Scan for the cell matching the given text and deliver its [X, Y] coordinate at center. 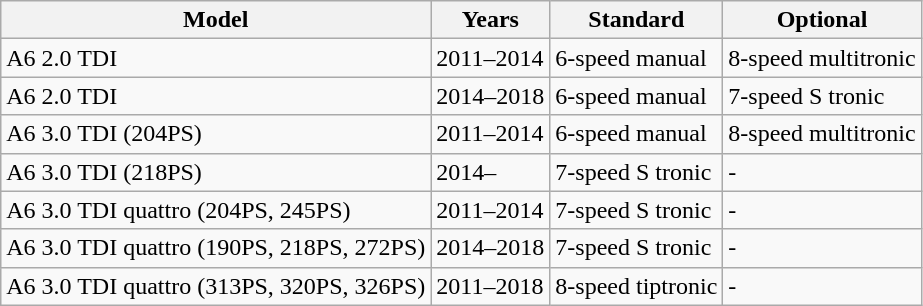
A6 3.0 TDI (204PS) [216, 134]
Optional [822, 20]
A6 3.0 TDI quattro (204PS, 245PS) [216, 210]
2011–2018 [490, 286]
8-speed tiptronic [636, 286]
2014– [490, 172]
Model [216, 20]
A6 3.0 TDI quattro (313PS, 320PS, 326PS) [216, 286]
Years [490, 20]
Standard [636, 20]
A6 3.0 TDI (218PS) [216, 172]
A6 3.0 TDI quattro (190PS, 218PS, 272PS) [216, 248]
